Identify which cell holds the provided text, then report its [x, y] central coordinate. 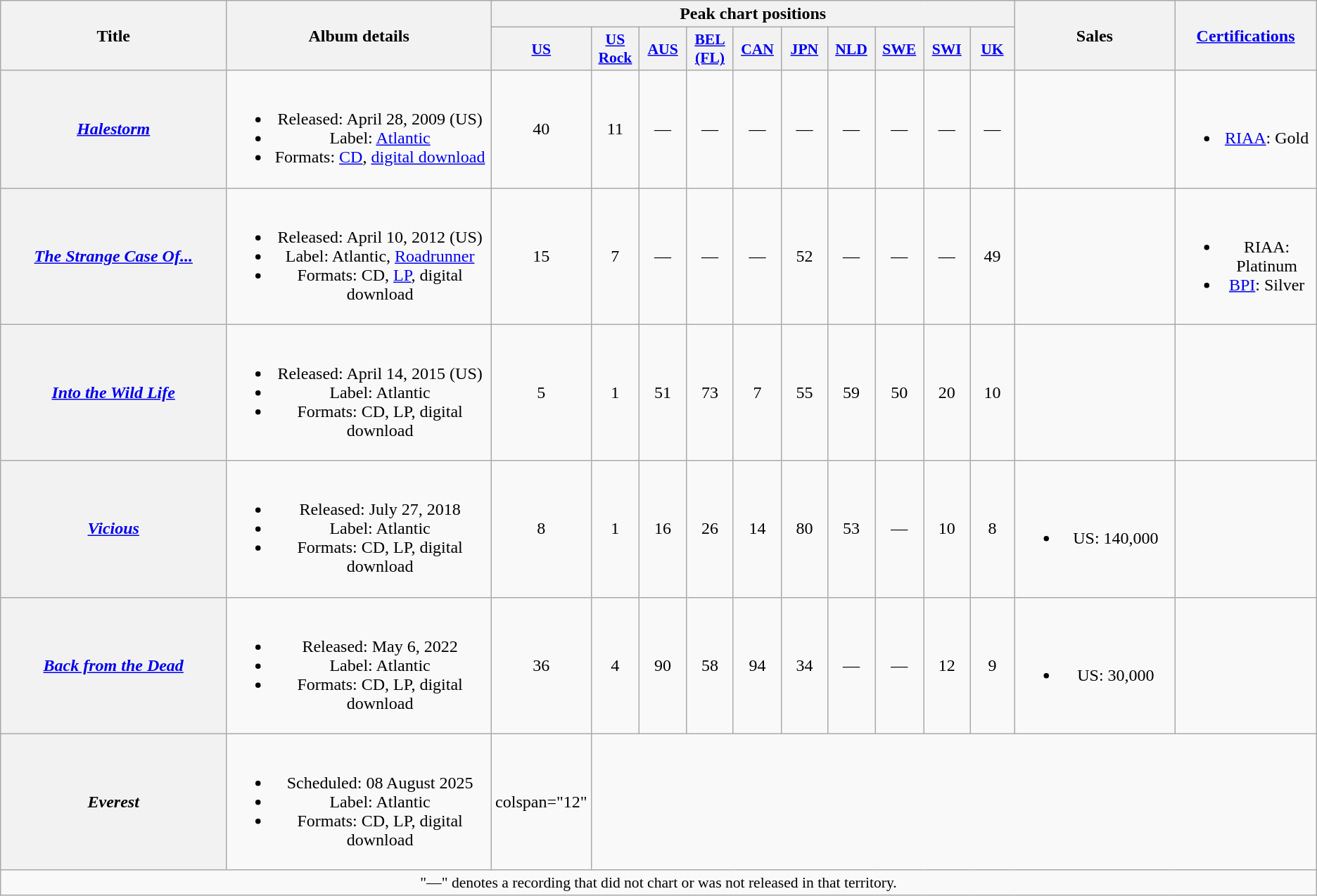
Halestorm [114, 129]
90 [663, 665]
51 [663, 392]
Released: April 28, 2009 (US)Label: AtlanticFormats: CD, digital download [359, 129]
Scheduled: 08 August 2025Label: AtlanticFormats: CD, LP, digital download [359, 802]
12 [947, 665]
Released: April 14, 2015 (US)Label: AtlanticFormats: CD, LP, digital download [359, 392]
CAN [757, 49]
Back from the Dead [114, 665]
34 [805, 665]
Into the Wild Life [114, 392]
4 [615, 665]
Released: April 10, 2012 (US)Label: Atlantic, RoadrunnerFormats: CD, LP, digital download [359, 256]
RIAA: Gold [1245, 129]
Sales [1095, 35]
5 [542, 392]
Certifications [1245, 35]
Title [114, 35]
73 [711, 392]
Released: May 6, 2022Label: AtlanticFormats: CD, LP, digital download [359, 665]
59 [851, 392]
AUS [663, 49]
80 [805, 529]
52 [805, 256]
USRock [615, 49]
14 [757, 529]
94 [757, 665]
53 [851, 529]
40 [542, 129]
Vicious [114, 529]
RIAA: PlatinumBPI: Silver [1245, 256]
49 [992, 256]
SWE [899, 49]
SWI [947, 49]
58 [711, 665]
Album details [359, 35]
Everest [114, 802]
The Strange Case Of... [114, 256]
26 [711, 529]
JPN [805, 49]
"—" denotes a recording that did not chart or was not released in that territory. [658, 883]
BEL(FL) [711, 49]
50 [899, 392]
11 [615, 129]
9 [992, 665]
Peak chart positions [753, 14]
16 [663, 529]
colspan="12" [542, 802]
US [542, 49]
20 [947, 392]
36 [542, 665]
US: 140,000 [1095, 529]
NLD [851, 49]
UK [992, 49]
Released: July 27, 2018Label: AtlanticFormats: CD, LP, digital download [359, 529]
55 [805, 392]
US: 30,000 [1095, 665]
15 [542, 256]
